Find where the given text appears and provide that cell's center as [X, Y] coordinate. 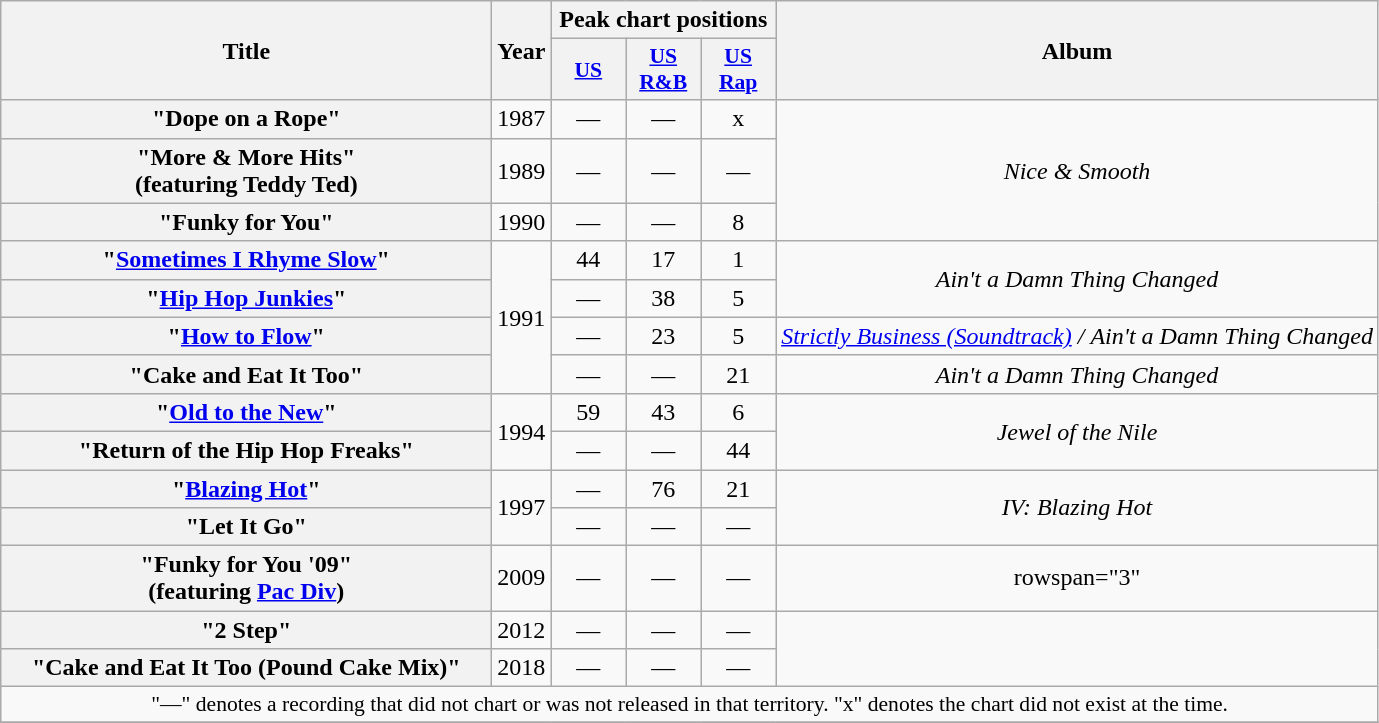
1994 [522, 431]
US R&B [664, 70]
US Rap [738, 70]
Year [522, 50]
59 [588, 412]
US [588, 70]
1997 [522, 508]
"Cake and Eat It Too (Pound Cake Mix)" [246, 668]
23 [664, 336]
Peak chart positions [664, 20]
"More & More Hits"(featuring Teddy Ted) [246, 170]
2012 [522, 630]
Album [1078, 50]
43 [664, 412]
2009 [522, 578]
"Sometimes I Rhyme Slow" [246, 260]
17 [664, 260]
"Hip Hop Junkies" [246, 298]
1991 [522, 317]
"Blazing Hot" [246, 489]
1987 [522, 119]
38 [664, 298]
Nice & Smooth [1078, 170]
Strictly Business (Soundtrack) / Ain't a Damn Thing Changed [1078, 336]
"Funky for You '09"(featuring Pac Div) [246, 578]
2018 [522, 668]
"Funky for You" [246, 222]
"Cake and Eat It Too" [246, 374]
8 [738, 222]
"Return of the Hip Hop Freaks" [246, 450]
"How to Flow" [246, 336]
6 [738, 412]
rowspan="3" [1078, 578]
76 [664, 489]
1989 [522, 170]
"2 Step" [246, 630]
1 [738, 260]
"Let It Go" [246, 527]
x [738, 119]
Jewel of the Nile [1078, 431]
"Old to the New" [246, 412]
IV: Blazing Hot [1078, 508]
1990 [522, 222]
"—" denotes a recording that did not chart or was not released in that territory. "x" denotes the chart did not exist at the time. [690, 705]
"Dope on a Rope" [246, 119]
Title [246, 50]
